Determine the (x, y) coordinate at the center of the cell enclosing the given text.  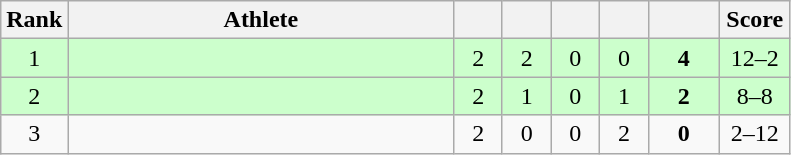
12–2 (754, 58)
2–12 (754, 134)
Athlete (261, 20)
3 (34, 134)
4 (684, 58)
Score (754, 20)
Rank (34, 20)
8–8 (754, 96)
